Scan for the cell matching the given text and deliver its [x, y] coordinate at center. 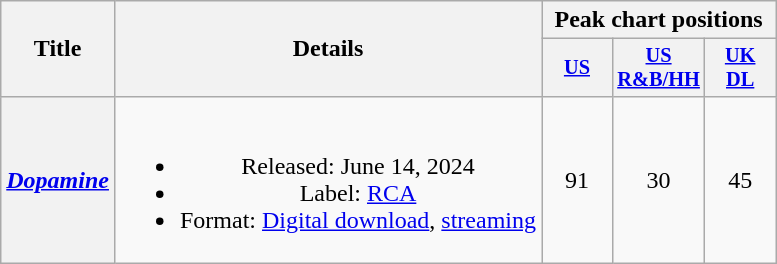
Released: June 14, 2024Label: RCAFormat: Digital download, streaming [328, 180]
91 [578, 180]
Title [58, 49]
30 [658, 180]
UKDL [740, 68]
USR&B/HH [658, 68]
45 [740, 180]
US [578, 68]
Peak chart positions [659, 20]
Dopamine [58, 180]
Details [328, 49]
